Extract the [x, y] coordinate from the center of the cell holding the provided text.  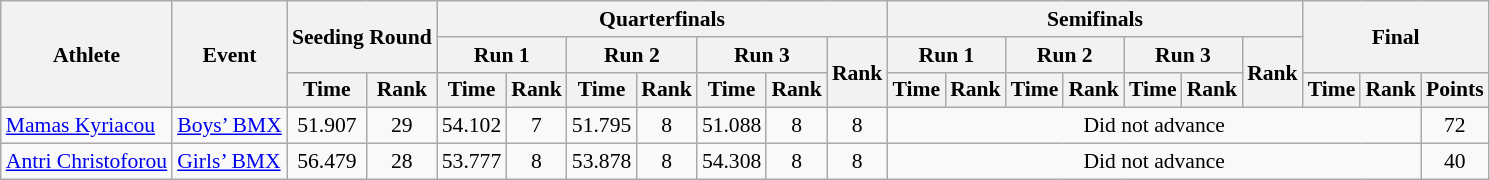
51.907 [327, 126]
51.088 [732, 126]
Final [1396, 36]
56.479 [327, 162]
54.102 [472, 126]
53.777 [472, 162]
Quarterfinals [662, 19]
28 [402, 162]
Boys’ BMX [230, 126]
Mamas Kyriacou [86, 126]
7 [536, 126]
53.878 [602, 162]
Seeding Round [362, 36]
51.795 [602, 126]
Antri Christoforou [86, 162]
54.308 [732, 162]
Athlete [86, 54]
Event [230, 54]
Girls’ BMX [230, 162]
Points [1455, 90]
72 [1455, 126]
29 [402, 126]
Semifinals [1094, 19]
40 [1455, 162]
